Capture the cell that displays the provided text and extract its [x, y] central coordinate. 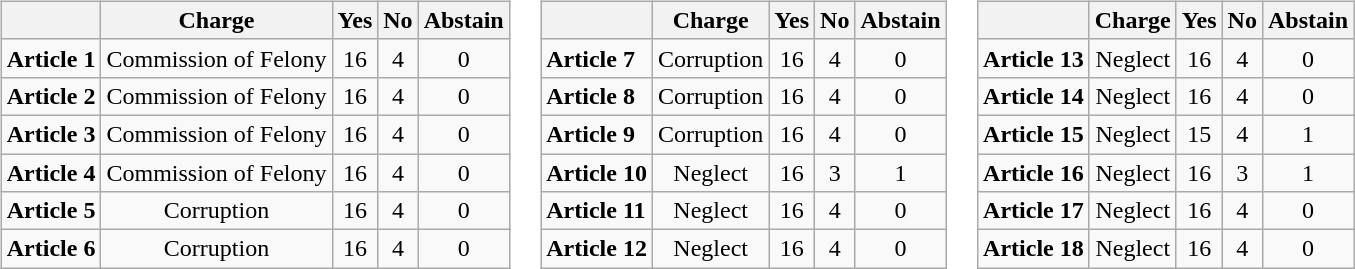
Article 6 [51, 249]
Article 13 [1034, 58]
Article 10 [597, 173]
Article 8 [597, 96]
Article 17 [1034, 211]
Article 12 [597, 249]
Article 18 [1034, 249]
Article 7 [597, 58]
Article 11 [597, 211]
Article 14 [1034, 96]
Article 4 [51, 173]
Article 1 [51, 58]
Article 3 [51, 134]
Article 16 [1034, 173]
Article 2 [51, 96]
Article 5 [51, 211]
15 [1199, 134]
Article 15 [1034, 134]
Article 9 [597, 134]
